Return the (x, y) coordinate for the center point of the cell that contains the specified text.  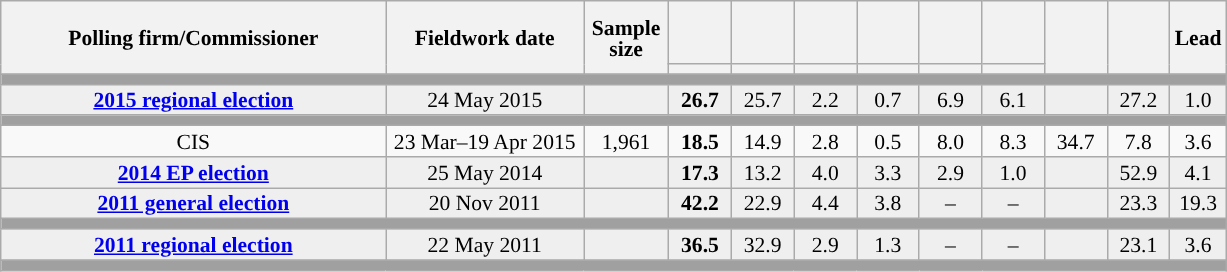
2014 EP election (194, 172)
3.8 (888, 204)
3.3 (888, 172)
14.9 (762, 142)
52.9 (1138, 172)
22.9 (762, 204)
0.5 (888, 142)
42.2 (700, 204)
2.8 (826, 142)
20 Nov 2011 (485, 204)
1.3 (888, 244)
6.9 (950, 100)
4.4 (826, 204)
26.7 (700, 100)
1,961 (626, 142)
Fieldwork date (485, 38)
23 Mar–19 Apr 2015 (485, 142)
22 May 2011 (485, 244)
8.0 (950, 142)
23.3 (1138, 204)
18.5 (700, 142)
2.2 (826, 100)
25.7 (762, 100)
Sample size (626, 38)
2011 regional election (194, 244)
2015 regional election (194, 100)
23.1 (1138, 244)
4.0 (826, 172)
6.1 (1014, 100)
25 May 2014 (485, 172)
32.9 (762, 244)
4.1 (1198, 172)
0.7 (888, 100)
24 May 2015 (485, 100)
2011 general election (194, 204)
34.7 (1076, 142)
13.2 (762, 172)
36.5 (700, 244)
Lead (1198, 38)
19.3 (1198, 204)
7.8 (1138, 142)
27.2 (1138, 100)
Polling firm/Commissioner (194, 38)
CIS (194, 142)
17.3 (700, 172)
8.3 (1014, 142)
